Identify which cell holds the provided text, then report its (x, y) central coordinate. 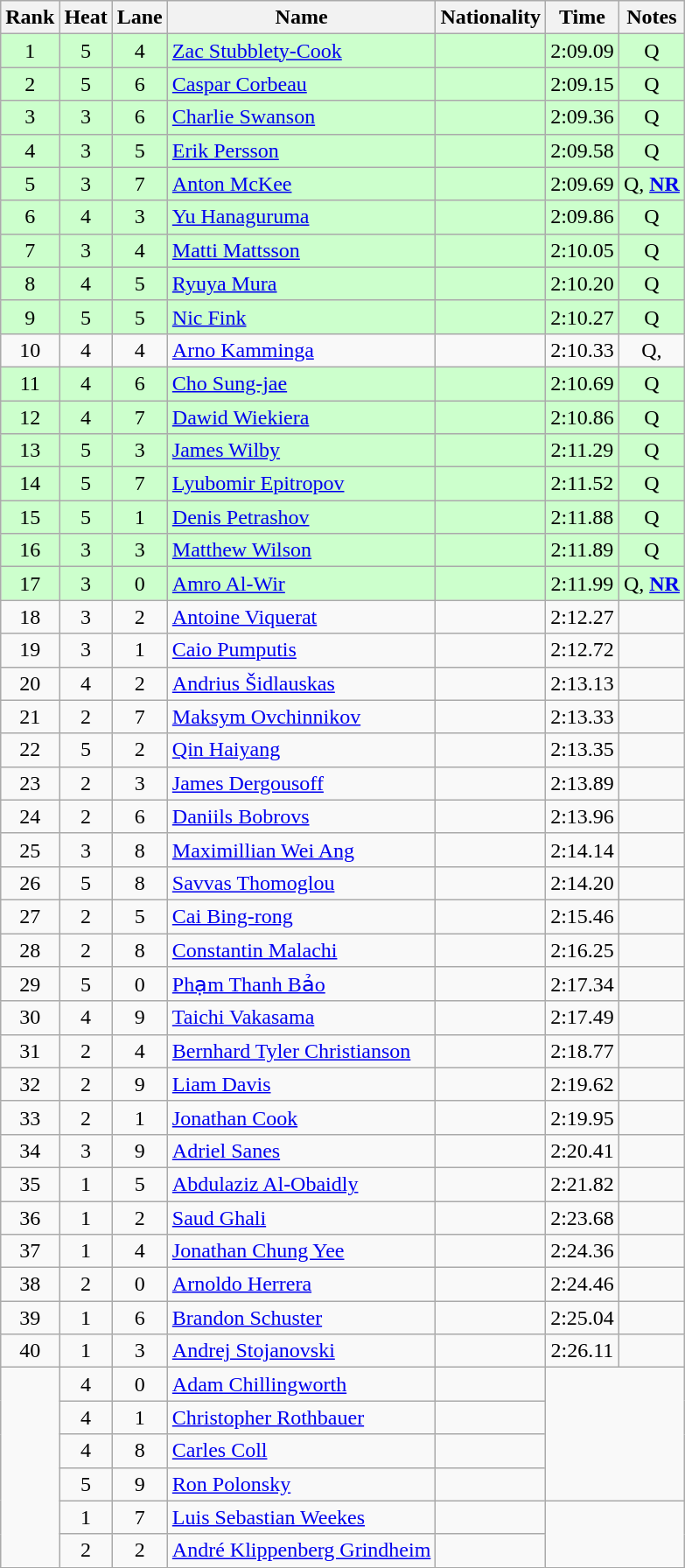
15 (30, 517)
Savvas Thomoglou (301, 883)
James Dergousoff (301, 783)
Brandon Schuster (301, 1318)
Constantin Malachi (301, 949)
Erik Persson (301, 150)
2:15.46 (583, 916)
Ryuya Mura (301, 283)
Antoine Viquerat (301, 617)
2:11.99 (583, 584)
2:17.34 (583, 984)
Lane (140, 17)
20 (30, 683)
2:13.33 (583, 717)
Denis Petrashov (301, 517)
Dawid Wiekiera (301, 417)
29 (30, 984)
17 (30, 584)
16 (30, 550)
Ron Polonsky (301, 1484)
30 (30, 1018)
38 (30, 1284)
2:11.52 (583, 484)
2:09.09 (583, 51)
James Wilby (301, 451)
2:14.20 (583, 883)
34 (30, 1151)
39 (30, 1318)
2:11.29 (583, 451)
2:09.15 (583, 84)
2:25.04 (583, 1318)
2:10.27 (583, 317)
31 (30, 1051)
27 (30, 916)
2:24.36 (583, 1251)
Adriel Sanes (301, 1151)
28 (30, 949)
33 (30, 1117)
21 (30, 717)
2:12.27 (583, 617)
2:10.20 (583, 283)
2:13.13 (583, 683)
Nic Fink (301, 317)
2:10.33 (583, 350)
14 (30, 484)
10 (30, 350)
11 (30, 383)
37 (30, 1251)
2:10.05 (583, 250)
2:11.89 (583, 550)
Cai Bing-rong (301, 916)
2:26.11 (583, 1351)
2:18.77 (583, 1051)
Notes (651, 17)
2:09.69 (583, 184)
Matthew Wilson (301, 550)
Luis Sebastian Weekes (301, 1517)
Zac Stubblety-Cook (301, 51)
Daniils Bobrovs (301, 816)
2:09.86 (583, 217)
2:12.72 (583, 650)
26 (30, 883)
22 (30, 750)
12 (30, 417)
Bernhard Tyler Christianson (301, 1051)
36 (30, 1217)
Cho Sung-jae (301, 383)
23 (30, 783)
Jonathan Chung Yee (301, 1251)
Heat (86, 17)
2:17.49 (583, 1018)
2:13.89 (583, 783)
Andrej Stojanovski (301, 1351)
Arnoldo Herrera (301, 1284)
25 (30, 850)
Time (583, 17)
2:14.14 (583, 850)
Caio Pumputis (301, 650)
Jonathan Cook (301, 1117)
Q, (651, 350)
Liam Davis (301, 1084)
2:09.36 (583, 117)
2:19.95 (583, 1117)
2:20.41 (583, 1151)
32 (30, 1084)
Saud Ghali (301, 1217)
Christopher Rothbauer (301, 1417)
Maksym Ovchinnikov (301, 717)
Caspar Corbeau (301, 84)
2:16.25 (583, 949)
Charlie Swanson (301, 117)
Carles Coll (301, 1451)
2:13.35 (583, 750)
19 (30, 650)
40 (30, 1351)
Adam Chillingworth (301, 1384)
2:21.82 (583, 1184)
24 (30, 816)
2:13.96 (583, 816)
Name (301, 17)
2:24.46 (583, 1284)
Andrius Šidlauskas (301, 683)
Yu Hanaguruma (301, 217)
Matti Mattsson (301, 250)
Anton McKee (301, 184)
Rank (30, 17)
Qin Haiyang (301, 750)
Lyubomir Epitropov (301, 484)
Abdulaziz Al-Obaidly (301, 1184)
2:10.69 (583, 383)
Arno Kamminga (301, 350)
Phạm Thanh Bảo (301, 984)
18 (30, 617)
2:19.62 (583, 1084)
35 (30, 1184)
2:23.68 (583, 1217)
2:11.88 (583, 517)
Taichi Vakasama (301, 1018)
2:10.86 (583, 417)
13 (30, 451)
Amro Al-Wir (301, 584)
André Klippenberg Grindheim (301, 1550)
2:09.58 (583, 150)
Maximillian Wei Ang (301, 850)
Nationality (491, 17)
